Determine the (x, y) coordinate at the center of the cell enclosing the given text.  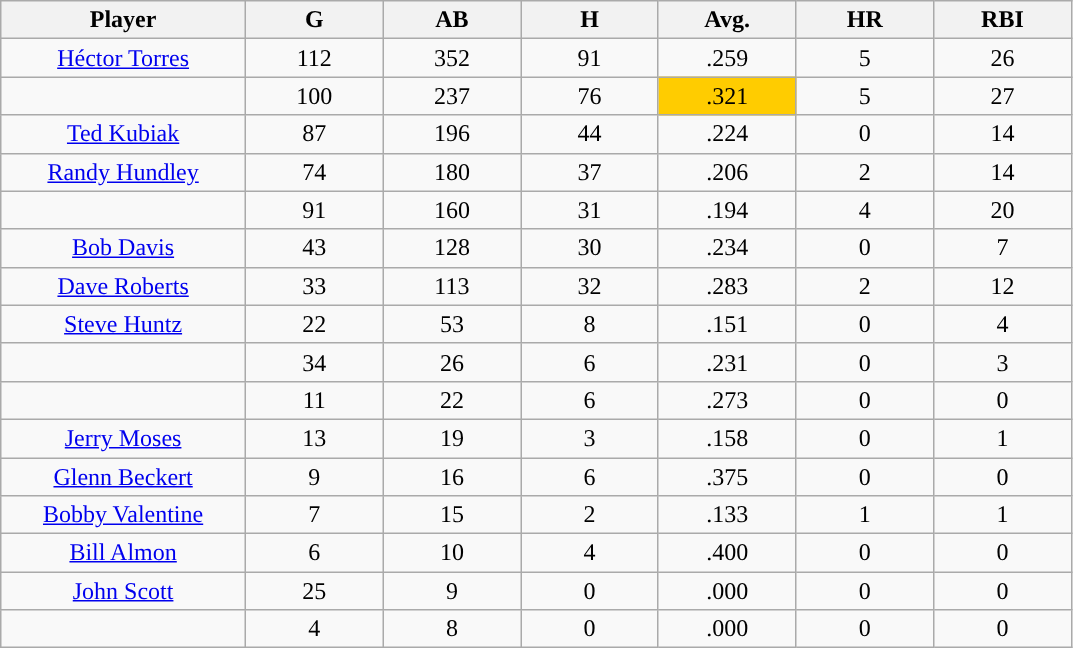
30 (590, 248)
27 (1003, 96)
113 (452, 286)
Bobby Valentine (124, 515)
G (314, 20)
160 (452, 210)
196 (452, 134)
74 (314, 172)
H (590, 20)
Bill Almon (124, 553)
.151 (727, 324)
100 (314, 96)
Randy Hundley (124, 172)
.283 (727, 286)
.206 (727, 172)
32 (590, 286)
.375 (727, 477)
.194 (727, 210)
25 (314, 591)
RBI (1003, 20)
.234 (727, 248)
11 (314, 400)
Avg. (727, 20)
16 (452, 477)
Héctor Torres (124, 58)
.273 (727, 400)
33 (314, 286)
180 (452, 172)
HR (865, 20)
53 (452, 324)
87 (314, 134)
.321 (727, 96)
37 (590, 172)
Glenn Beckert (124, 477)
237 (452, 96)
Steve Huntz (124, 324)
352 (452, 58)
John Scott (124, 591)
112 (314, 58)
Ted Kubiak (124, 134)
.259 (727, 58)
.400 (727, 553)
20 (1003, 210)
10 (452, 553)
.224 (727, 134)
AB (452, 20)
43 (314, 248)
15 (452, 515)
Player (124, 20)
76 (590, 96)
31 (590, 210)
.231 (727, 362)
19 (452, 438)
.158 (727, 438)
44 (590, 134)
13 (314, 438)
34 (314, 362)
Jerry Moses (124, 438)
Dave Roberts (124, 286)
128 (452, 248)
12 (1003, 286)
.133 (727, 515)
Bob Davis (124, 248)
